Capture the cell that displays the provided text and extract its [X, Y] central coordinate. 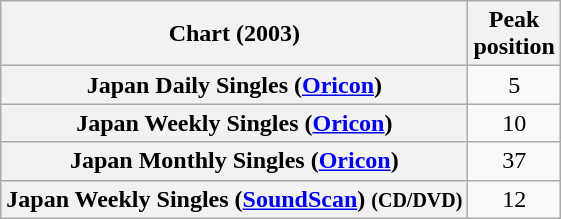
Japan Monthly Singles (Oricon) [234, 161]
12 [514, 199]
Japan Daily Singles (Oricon) [234, 85]
Japan Weekly Singles (Oricon) [234, 123]
5 [514, 85]
Peakposition [514, 34]
Japan Weekly Singles (SoundScan) (CD/DVD) [234, 199]
Chart (2003) [234, 34]
10 [514, 123]
37 [514, 161]
